From the cell containing the given text, extract its center point as [X, Y] coordinate. 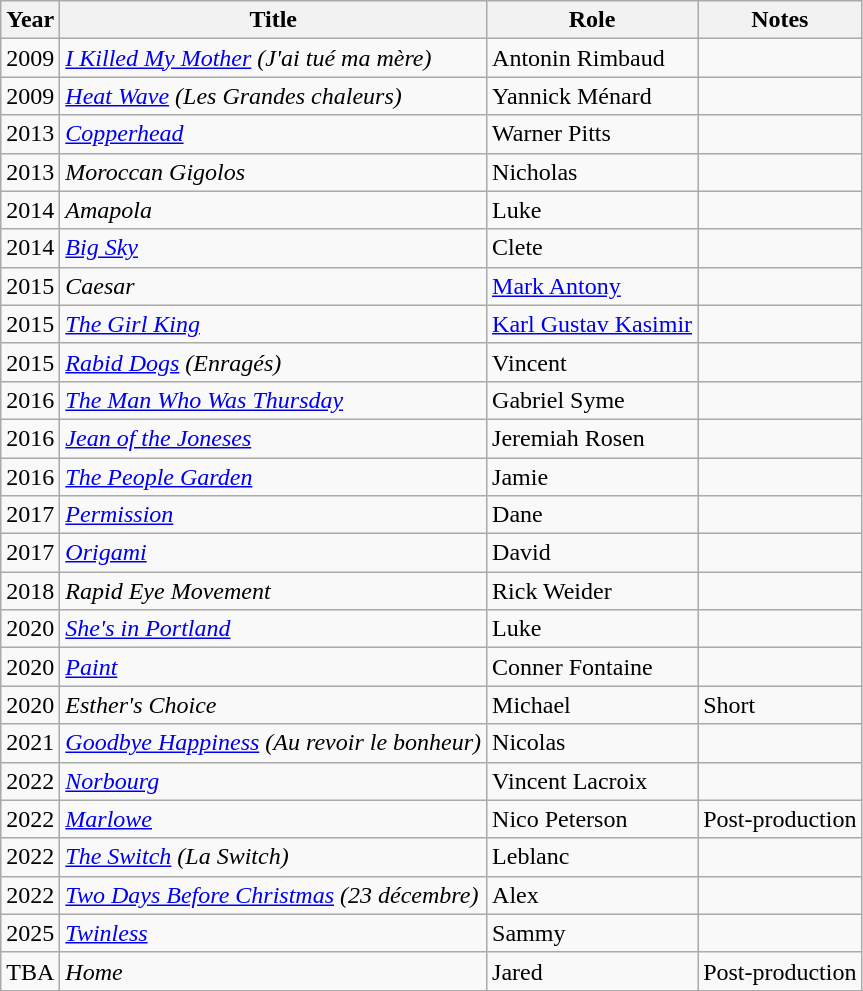
Sammy [592, 933]
David [592, 553]
Title [274, 20]
Notes [780, 20]
The Man Who Was Thursday [274, 400]
Alex [592, 895]
Nico Peterson [592, 819]
Home [274, 971]
Norbourg [274, 781]
Rapid Eye Movement [274, 591]
Conner Fontaine [592, 667]
Twinless [274, 933]
Year [30, 20]
Jared [592, 971]
Heat Wave (Les Grandes chaleurs) [274, 96]
Jamie [592, 477]
Clete [592, 248]
Two Days Before Christmas (23 décembre) [274, 895]
She's in Portland [274, 629]
Paint [274, 667]
Goodbye Happiness (Au revoir le bonheur) [274, 743]
Dane [592, 515]
I Killed My Mother (J'ai tué ma mère) [274, 58]
Yannick Ménard [592, 96]
Moroccan Gigolos [274, 172]
Mark Antony [592, 286]
Rick Weider [592, 591]
Role [592, 20]
TBA [30, 971]
The Girl King [274, 324]
Jeremiah Rosen [592, 438]
Antonin Rimbaud [592, 58]
Warner Pitts [592, 134]
Vincent [592, 362]
Short [780, 705]
2025 [30, 933]
Gabriel Syme [592, 400]
2021 [30, 743]
Amapola [274, 210]
Michael [592, 705]
The People Garden [274, 477]
Copperhead [274, 134]
Big Sky [274, 248]
Leblanc [592, 857]
Vincent Lacroix [592, 781]
Nicolas [592, 743]
Karl Gustav Kasimir [592, 324]
Caesar [274, 286]
Nicholas [592, 172]
Marlowe [274, 819]
Esther's Choice [274, 705]
Origami [274, 553]
The Switch (La Switch) [274, 857]
Jean of the Joneses [274, 438]
Rabid Dogs (Enragés) [274, 362]
2018 [30, 591]
Permission [274, 515]
